Search for the cell housing the specified text and yield its (X, Y) center coordinate. 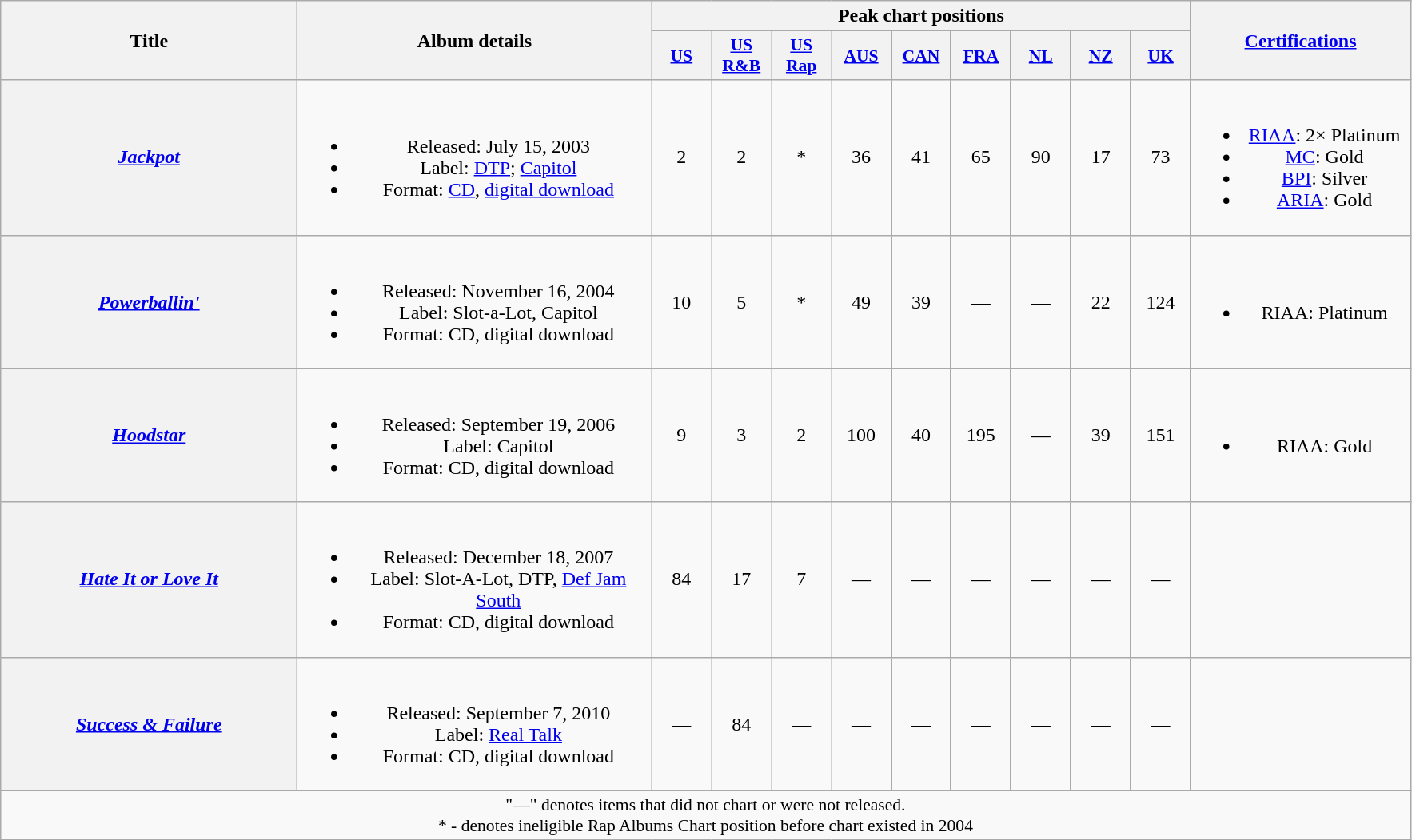
49 (862, 302)
Peak chart positions (921, 16)
5 (742, 302)
CAN (921, 56)
Powerballin' (149, 302)
9 (681, 435)
AUS (862, 56)
22 (1100, 302)
36 (862, 157)
Album details (475, 40)
US R&B (742, 56)
FRA (980, 56)
41 (921, 157)
NZ (1100, 56)
US Rap (801, 56)
Released: December 18, 2007Label: Slot-A-Lot, DTP, Def Jam SouthFormat: CD, digital download (475, 579)
Hoodstar (149, 435)
Hate It or Love It (149, 579)
UK (1161, 56)
73 (1161, 157)
US (681, 56)
3 (742, 435)
65 (980, 157)
90 (1041, 157)
RIAA: 2× PlatinumMC: GoldBPI: SilverARIA: Gold (1300, 157)
40 (921, 435)
NL (1041, 56)
100 (862, 435)
Jackpot (149, 157)
Certifications (1300, 40)
Released: September 19, 2006Label: CapitolFormat: CD, digital download (475, 435)
124 (1161, 302)
Success & Failure (149, 724)
"—" denotes items that did not chart or were not released. * - denotes ineligible Rap Albums Chart position before chart existed in 2004 (705, 815)
195 (980, 435)
7 (801, 579)
Released: July 15, 2003Label: DTP; CapitolFormat: CD, digital download (475, 157)
151 (1161, 435)
10 (681, 302)
RIAA: Platinum (1300, 302)
Released: November 16, 2004Label: Slot-a-Lot, CapitolFormat: CD, digital download (475, 302)
Title (149, 40)
RIAA: Gold (1300, 435)
Released: September 7, 2010Label: Real TalkFormat: CD, digital download (475, 724)
